Find where the given text appears and provide that cell's center as [X, Y] coordinate. 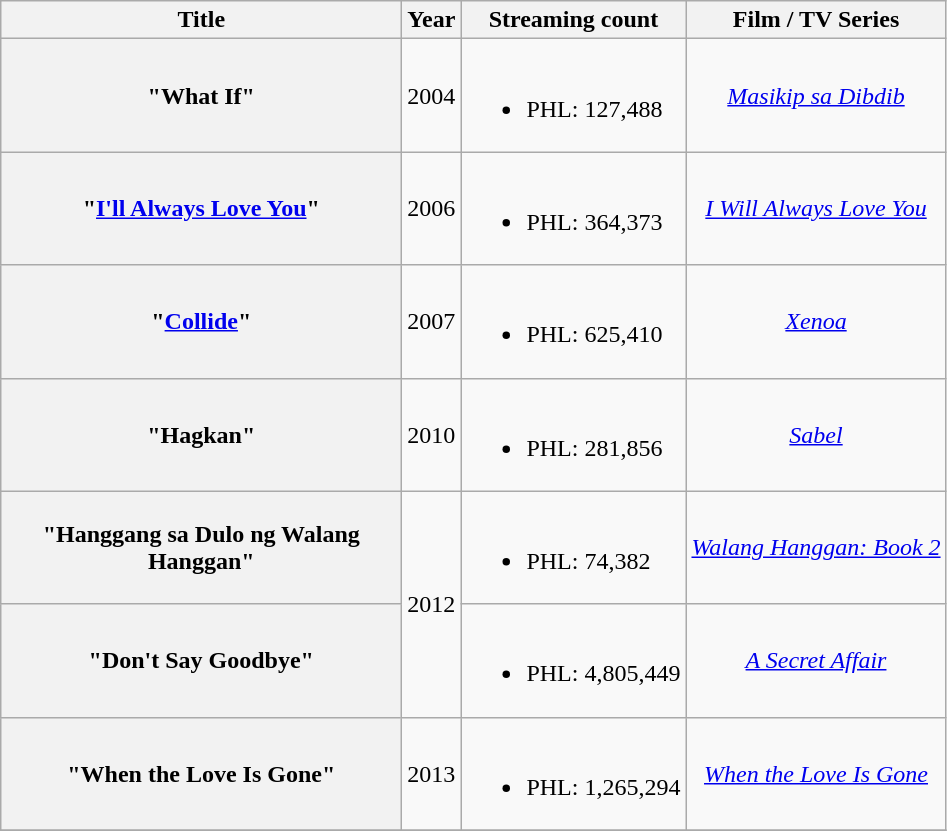
Masikip sa Dibdib [816, 96]
Sabel [816, 434]
2006 [432, 208]
PHL: 1,265,294 [574, 774]
Title [202, 20]
PHL: 281,856 [574, 434]
Film / TV Series [816, 20]
Streaming count [574, 20]
A Secret Affair [816, 660]
"Hagkan" [202, 434]
"When the Love Is Gone" [202, 774]
2004 [432, 96]
PHL: 4,805,449 [574, 660]
2007 [432, 322]
"Collide" [202, 322]
Year [432, 20]
PHL: 364,373 [574, 208]
"Hanggang sa Dulo ng Walang Hanggan" [202, 548]
"Don't Say Goodbye" [202, 660]
When the Love Is Gone [816, 774]
PHL: 127,488 [574, 96]
2012 [432, 604]
I Will Always Love You [816, 208]
Walang Hanggan: Book 2 [816, 548]
2013 [432, 774]
"I'll Always Love You" [202, 208]
Xenoa [816, 322]
"What If" [202, 96]
PHL: 74,382 [574, 548]
2010 [432, 434]
PHL: 625,410 [574, 322]
